Return the [x, y] coordinate for the center point of the cell that contains the specified text.  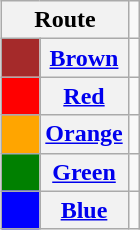
Route [65, 20]
Red [84, 96]
Orange [84, 134]
Blue [84, 210]
Brown [84, 58]
Green [84, 172]
